Provide the (X, Y) coordinate of the cell's center where the given text is located.  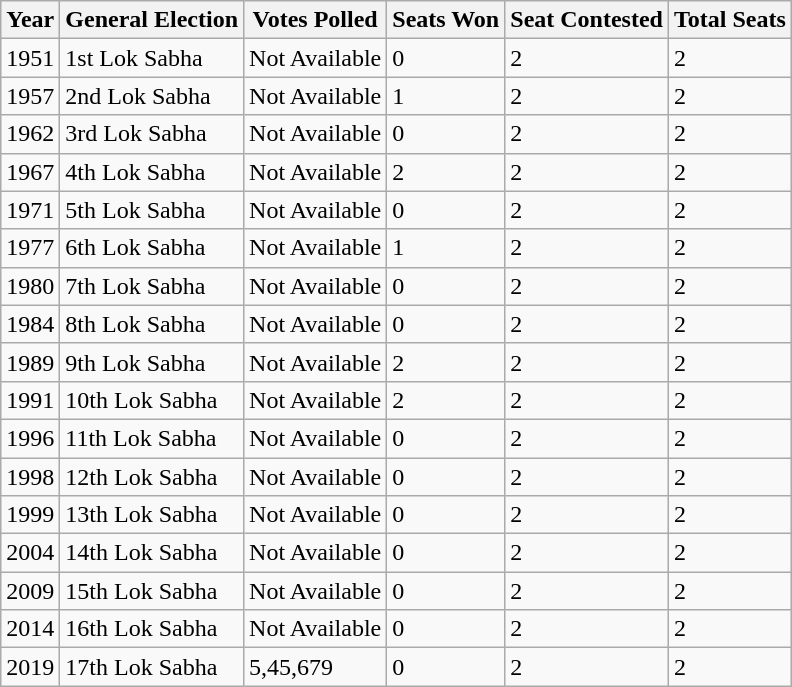
1st Lok Sabha (152, 58)
1991 (30, 400)
2019 (30, 667)
1951 (30, 58)
5th Lok Sabha (152, 210)
3rd Lok Sabha (152, 134)
4th Lok Sabha (152, 172)
Seats Won (446, 20)
10th Lok Sabha (152, 400)
2nd Lok Sabha (152, 96)
6th Lok Sabha (152, 248)
1957 (30, 96)
1977 (30, 248)
Seat Contested (587, 20)
17th Lok Sabha (152, 667)
1996 (30, 438)
1984 (30, 324)
General Election (152, 20)
1962 (30, 134)
Total Seats (730, 20)
Year (30, 20)
1989 (30, 362)
1967 (30, 172)
13th Lok Sabha (152, 515)
1999 (30, 515)
14th Lok Sabha (152, 553)
2014 (30, 629)
12th Lok Sabha (152, 477)
7th Lok Sabha (152, 286)
5,45,679 (316, 667)
11th Lok Sabha (152, 438)
9th Lok Sabha (152, 362)
1998 (30, 477)
8th Lok Sabha (152, 324)
15th Lok Sabha (152, 591)
1971 (30, 210)
2004 (30, 553)
2009 (30, 591)
Votes Polled (316, 20)
16th Lok Sabha (152, 629)
1980 (30, 286)
